Search for the cell housing the specified text and yield its (X, Y) center coordinate. 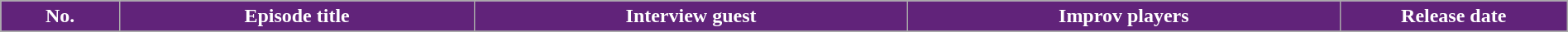
Release date (1454, 16)
Interview guest (691, 16)
Episode title (298, 16)
Improv players (1123, 16)
No. (60, 16)
